Detect which cell encompasses the target text, then output its (X, Y) center coordinate. 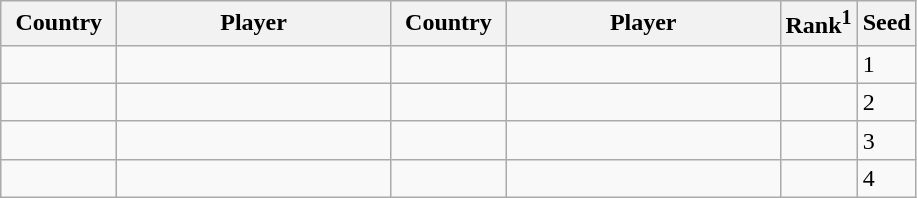
2 (886, 102)
Rank1 (818, 24)
1 (886, 64)
Seed (886, 24)
4 (886, 178)
3 (886, 140)
